Extract the (X, Y) coordinate from the center of the cell holding the provided text.  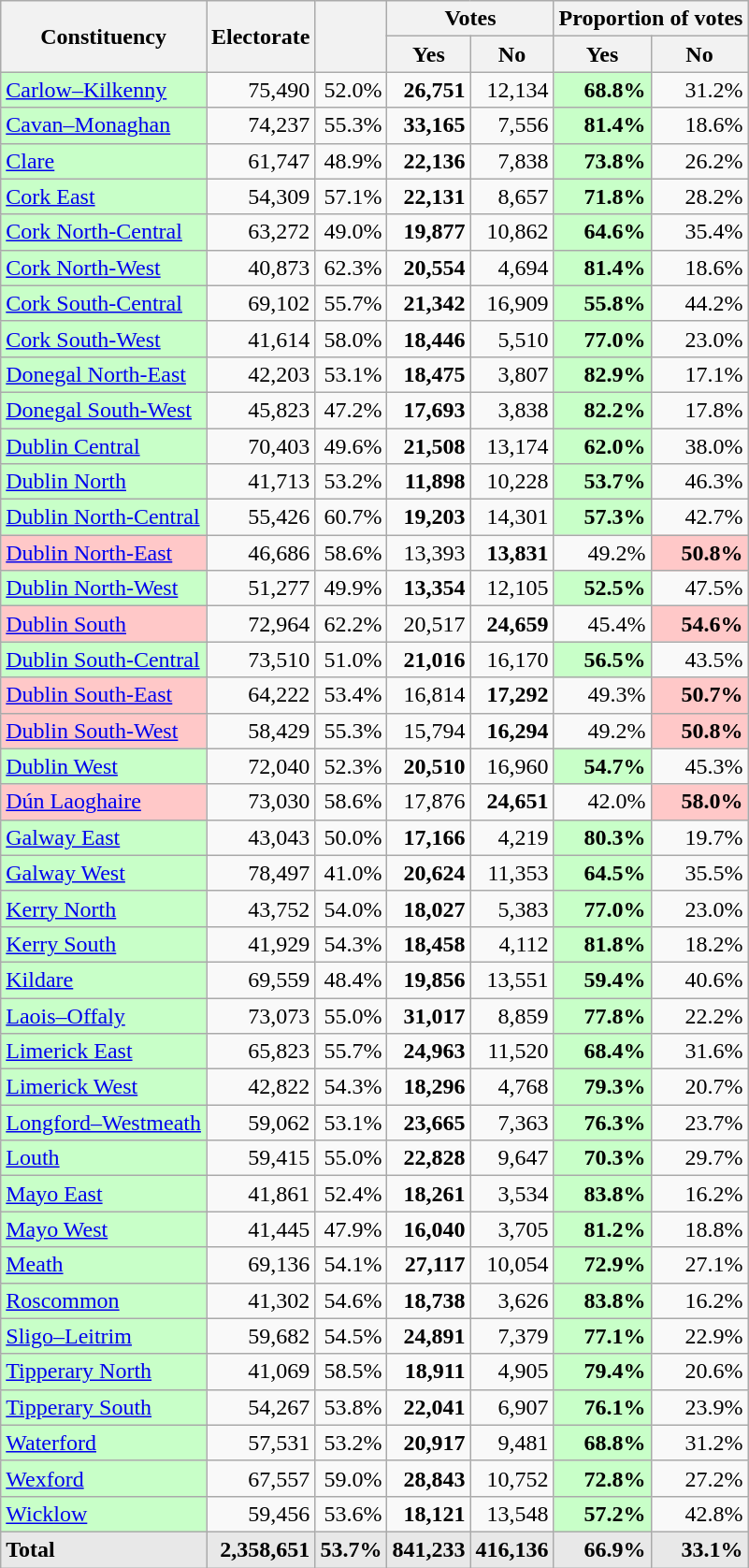
72.8% (602, 1478)
64,222 (260, 695)
59,415 (260, 1158)
12,134 (512, 90)
73.8% (602, 161)
53.8% (352, 1407)
64.6% (602, 232)
76.3% (602, 1123)
45.3% (699, 766)
47.5% (699, 588)
52.0% (352, 90)
Dublin South (104, 624)
13,548 (512, 1514)
52.5% (602, 588)
23,665 (428, 1123)
Waterford (104, 1443)
Cork South-Central (104, 303)
Kerry North (104, 908)
416,136 (512, 1549)
Constituency (104, 36)
27.1% (699, 1265)
41,713 (260, 482)
29.7% (699, 1158)
42.7% (699, 517)
Dublin South-West (104, 731)
Roscommon (104, 1300)
Louth (104, 1158)
69,102 (260, 303)
79.3% (602, 1087)
42,203 (260, 374)
17.8% (699, 410)
72,964 (260, 624)
73,510 (260, 660)
40.6% (699, 980)
18,446 (428, 339)
26,751 (428, 90)
Limerick West (104, 1087)
22,136 (428, 161)
12,105 (512, 588)
20.7% (699, 1087)
82.2% (602, 410)
10,228 (512, 482)
20,917 (428, 1443)
18,458 (428, 944)
13,354 (428, 588)
7,363 (512, 1123)
48.9% (352, 161)
3,705 (512, 1229)
22,828 (428, 1158)
43.5% (699, 660)
24,891 (428, 1336)
Kerry South (104, 944)
62.2% (352, 624)
4,219 (512, 837)
2,358,651 (260, 1549)
41,302 (260, 1300)
42,822 (260, 1087)
41,929 (260, 944)
44.2% (699, 303)
Electorate (260, 36)
Cork North-West (104, 268)
4,112 (512, 944)
5,510 (512, 339)
82.9% (602, 374)
49.9% (352, 588)
33,165 (428, 125)
46,686 (260, 553)
22.9% (699, 1336)
13,174 (512, 446)
24,963 (428, 1052)
Tipperary South (104, 1407)
18,261 (428, 1194)
21,016 (428, 660)
46.3% (699, 482)
20,510 (428, 766)
24,659 (512, 624)
41,445 (260, 1229)
19,203 (428, 517)
Cavan–Monaghan (104, 125)
57.1% (352, 196)
15,794 (428, 731)
10,752 (512, 1478)
Dublin North-Central (104, 517)
Donegal North-East (104, 374)
51.0% (352, 660)
80.3% (602, 837)
Mayo West (104, 1229)
16,170 (512, 660)
45,823 (260, 410)
Total (104, 1549)
18,475 (428, 374)
23.7% (699, 1123)
50.7% (699, 695)
9,481 (512, 1443)
35.5% (699, 873)
78,497 (260, 873)
18,121 (428, 1514)
Mayo East (104, 1194)
Wicklow (104, 1514)
7,556 (512, 125)
Cork East (104, 196)
19,856 (428, 980)
18,296 (428, 1087)
50.0% (352, 837)
Meath (104, 1265)
Clare (104, 161)
Dublin North (104, 482)
54.7% (602, 766)
18,911 (428, 1372)
17,292 (512, 695)
74,237 (260, 125)
Tipperary North (104, 1372)
Proportion of votes (651, 19)
54.5% (352, 1336)
4,905 (512, 1372)
28,843 (428, 1478)
11,353 (512, 873)
57.2% (602, 1514)
69,136 (260, 1265)
Longford–Westmeath (104, 1123)
20,554 (428, 268)
Sligo–Leitrim (104, 1336)
13,831 (512, 553)
67,557 (260, 1478)
7,838 (512, 161)
Dublin South-Central (104, 660)
7,379 (512, 1336)
55.8% (602, 303)
66.9% (602, 1549)
72,040 (260, 766)
16,960 (512, 766)
68.4% (602, 1052)
Wexford (104, 1478)
42.0% (602, 802)
Cork South-West (104, 339)
26.2% (699, 161)
13,551 (512, 980)
57,531 (260, 1443)
42.8% (699, 1514)
56.5% (602, 660)
35.4% (699, 232)
40,873 (260, 268)
17,166 (428, 837)
61,747 (260, 161)
22,131 (428, 196)
53.6% (352, 1514)
48.4% (352, 980)
27,117 (428, 1265)
19.7% (699, 837)
19,877 (428, 232)
4,768 (512, 1087)
Galway East (104, 837)
43,752 (260, 908)
Carlow–Kilkenny (104, 90)
3,626 (512, 1300)
31.6% (699, 1052)
33.1% (699, 1549)
10,862 (512, 232)
59,456 (260, 1514)
18,738 (428, 1300)
72.9% (602, 1265)
63,272 (260, 232)
Dublin South-East (104, 695)
Dún Laoghaire (104, 802)
Dublin Central (104, 446)
6,907 (512, 1407)
54,267 (260, 1407)
Votes (470, 19)
57.3% (602, 517)
59,682 (260, 1336)
49.0% (352, 232)
17,876 (428, 802)
41,069 (260, 1372)
64.5% (602, 873)
54.0% (352, 908)
54.1% (352, 1265)
8,859 (512, 1015)
17,693 (428, 410)
Laois–Offaly (104, 1015)
Dublin West (104, 766)
43,043 (260, 837)
54,309 (260, 196)
62.0% (602, 446)
77.1% (602, 1336)
79.4% (602, 1372)
75,490 (260, 90)
16,909 (512, 303)
11,898 (428, 482)
41,861 (260, 1194)
62.3% (352, 268)
16,294 (512, 731)
41,614 (260, 339)
18.8% (699, 1229)
41.0% (352, 873)
69,559 (260, 980)
22,041 (428, 1407)
20,624 (428, 873)
3,838 (512, 410)
Dublin North-West (104, 588)
5,383 (512, 908)
21,508 (428, 446)
Kildare (104, 980)
16,814 (428, 695)
81.8% (602, 944)
22.2% (699, 1015)
4,694 (512, 268)
71.8% (602, 196)
841,233 (428, 1549)
38.0% (699, 446)
21,342 (428, 303)
24,651 (512, 802)
3,807 (512, 374)
59.0% (352, 1478)
47.2% (352, 410)
17.1% (699, 374)
9,647 (512, 1158)
49.6% (352, 446)
59,062 (260, 1123)
10,054 (512, 1265)
8,657 (512, 196)
65,823 (260, 1052)
47.9% (352, 1229)
73,073 (260, 1015)
53.4% (352, 695)
13,393 (428, 553)
77.8% (602, 1015)
70.3% (602, 1158)
23.9% (699, 1407)
60.7% (352, 517)
14,301 (512, 517)
70,403 (260, 446)
28.2% (699, 196)
55,426 (260, 517)
52.3% (352, 766)
59.4% (602, 980)
27.2% (699, 1478)
Galway West (104, 873)
52.4% (352, 1194)
58,429 (260, 731)
73,030 (260, 802)
58.5% (352, 1372)
31,017 (428, 1015)
11,520 (512, 1052)
51,277 (260, 588)
49.3% (602, 695)
Cork North-Central (104, 232)
45.4% (602, 624)
Dublin North-East (104, 553)
3,534 (512, 1194)
76.1% (602, 1407)
Limerick East (104, 1052)
Donegal South-West (104, 410)
20.6% (699, 1372)
81.2% (602, 1229)
16,040 (428, 1229)
18,027 (428, 908)
18.2% (699, 944)
20,517 (428, 624)
